For the text-containing cell, return its midpoint in [x, y] coordinate format. 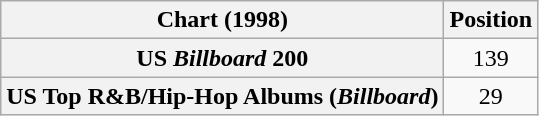
29 [491, 96]
US Top R&B/Hip-Hop Albums (Billboard) [222, 96]
Position [491, 20]
US Billboard 200 [222, 58]
Chart (1998) [222, 20]
139 [491, 58]
